Detect which cell encompasses the target text, then output its (x, y) center coordinate. 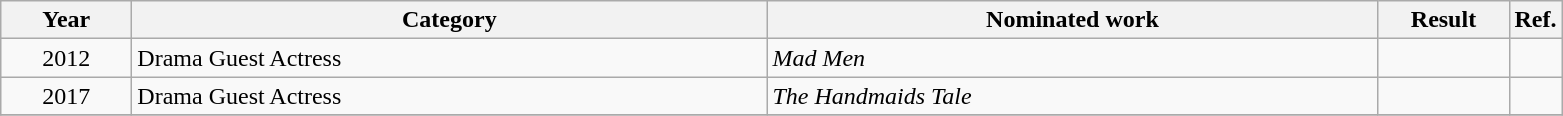
2012 (66, 58)
2017 (66, 96)
Nominated work (1072, 20)
The Handmaids Tale (1072, 96)
Year (66, 20)
Mad Men (1072, 58)
Ref. (1536, 20)
Result (1444, 20)
Category (450, 20)
